Extract the (x, y) coordinate from the center of the cell holding the provided text.  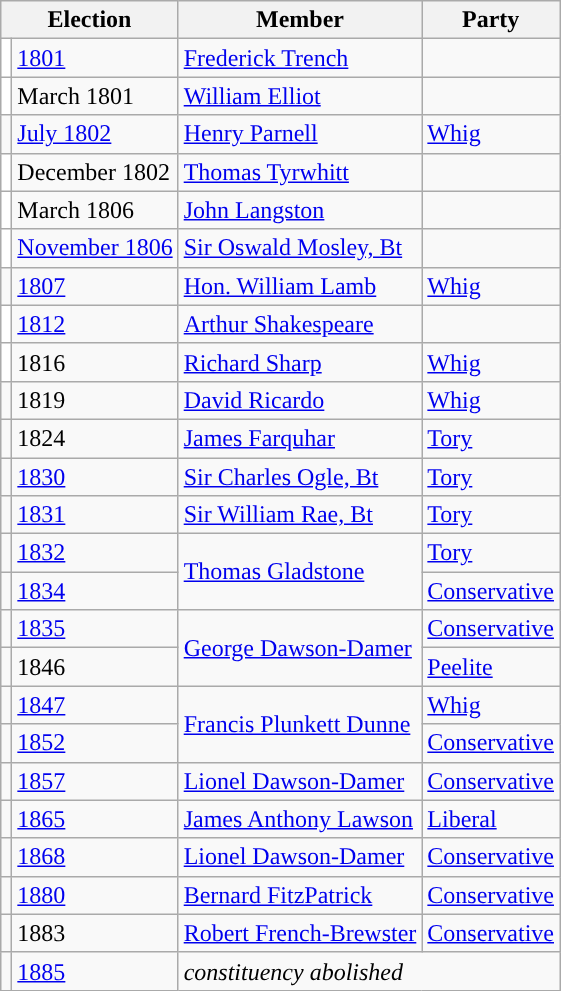
1801 (95, 58)
1819 (95, 400)
David Ricardo (300, 400)
December 1802 (95, 172)
James Anthony Lawson (300, 819)
Bernard FitzPatrick (300, 895)
Sir Charles Ogle, Bt (300, 477)
Frederick Trench (300, 58)
November 1806 (95, 248)
1830 (95, 477)
James Farquhar (300, 438)
1832 (95, 553)
Party (491, 20)
July 1802 (95, 134)
Peelite (491, 667)
Henry Parnell (300, 134)
1852 (95, 743)
1835 (95, 629)
1868 (95, 857)
1816 (95, 362)
John Langston (300, 210)
1865 (95, 819)
1885 (95, 971)
Richard Sharp (300, 362)
Thomas Gladstone (300, 572)
1846 (95, 667)
1831 (95, 515)
Thomas Tyrwhitt (300, 172)
1880 (95, 895)
Sir Oswald Mosley, Bt (300, 248)
constituency abolished (368, 971)
March 1806 (95, 210)
Arthur Shakespeare (300, 324)
Liberal (491, 819)
1834 (95, 591)
1847 (95, 705)
1857 (95, 781)
William Elliot (300, 96)
1807 (95, 286)
March 1801 (95, 96)
George Dawson-Damer (300, 648)
Robert French-Brewster (300, 933)
Sir William Rae, Bt (300, 515)
Francis Plunkett Dunne (300, 724)
Election (90, 20)
1812 (95, 324)
Hon. William Lamb (300, 286)
1883 (95, 933)
1824 (95, 438)
Member (300, 20)
